Identify which cell holds the provided text, then report its (x, y) central coordinate. 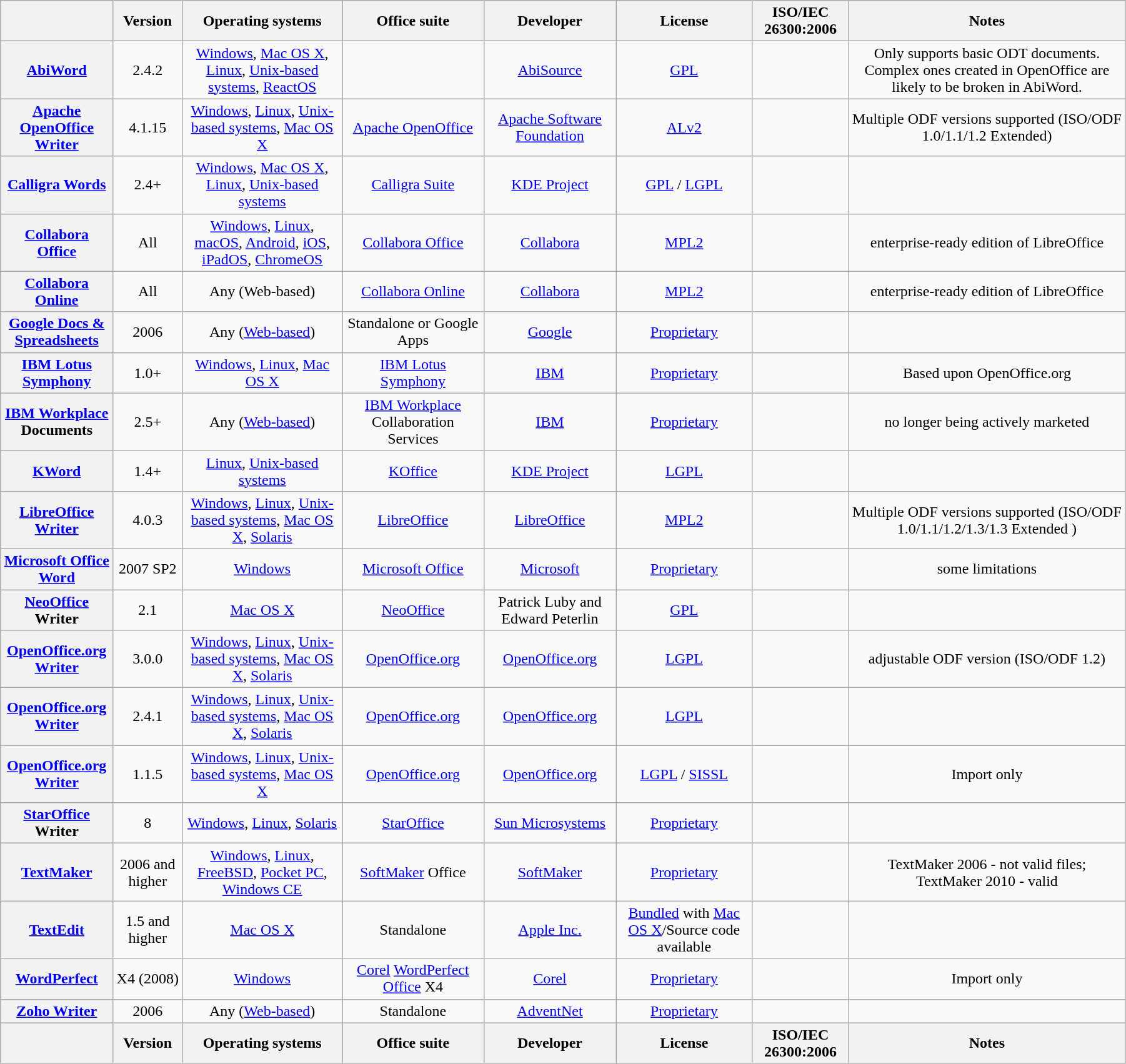
StarOffice (414, 823)
Apple Inc. (550, 930)
IBM Workplace Documents (57, 422)
Windows, Linux, Solaris (262, 823)
Microsoft Office (414, 569)
Calligra Words (57, 185)
2.1 (147, 610)
AbiWord (57, 70)
4.0.3 (147, 520)
Zoho Writer (57, 1011)
Apache OpenOffice (414, 127)
Apache OpenOffice Writer (57, 127)
Windows, Mac OS X, Linux, Unix-based systems (262, 185)
4.1.15 (147, 127)
Google (550, 332)
Calligra Suite (414, 185)
Multiple ODF versions supported (ISO/ODF 1.0/1.1/1.2/1.3/1.3 Extended ) (987, 520)
Microsoft Office Word (57, 569)
Windows, Linux, macOS, Android, iOS, iPadOS, ChromeOS (262, 242)
WordPerfect (57, 978)
TextEdit (57, 930)
NeoOffice (414, 610)
2.4.1 (147, 717)
Microsoft (550, 569)
no longer being actively marketed (987, 422)
8 (147, 823)
2006 and higher (147, 872)
GPL / LGPL (684, 185)
3.0.0 (147, 659)
2007 SP2 (147, 569)
TextMaker (57, 872)
2.5+ (147, 422)
SoftMaker (550, 872)
LGPL / SISSL (684, 774)
TextMaker 2006 - not valid files;TextMaker 2010 - valid (987, 872)
1.1.5 (147, 774)
Windows, Linux, FreeBSD, Pocket PC, Windows CE (262, 872)
1.0+ (147, 372)
Only supports basic ODT documents. Complex ones created in OpenOffice are likely to be broken in AbiWord. (987, 70)
Based upon OpenOffice.org (987, 372)
Windows, Mac OS X, Linux, Unix-based systems, ReactOS (262, 70)
StarOffice Writer (57, 823)
KWord (57, 471)
AbiSource (550, 70)
Linux, Unix-based systems (262, 471)
ALv2 (684, 127)
Sun Microsystems (550, 823)
2.4+ (147, 185)
Corel (550, 978)
Google Docs & Spreadsheets (57, 332)
SoftMaker Office (414, 872)
KOffice (414, 471)
2.4.2 (147, 70)
NeoOffice Writer (57, 610)
Multiple ODF versions supported (ISO/ODF 1.0/1.1/1.2 Extended) (987, 127)
Windows, Linux, Mac OS X (262, 372)
IBM Workplace Collaboration Services (414, 422)
Apache Software Foundation (550, 127)
X4 (2008) (147, 978)
Bundled with Mac OS X/Source code available (684, 930)
LibreOffice Writer (57, 520)
1.4+ (147, 471)
1.5 and higher (147, 930)
Patrick Luby and Edward Peterlin (550, 610)
adjustable ODF version (ISO/ODF 1.2) (987, 659)
Corel WordPerfect Office X4 (414, 978)
AdventNet (550, 1011)
Standalone or Google Apps (414, 332)
some limitations (987, 569)
